Provide the [X, Y] coordinate of the cell's center where the given text is located.  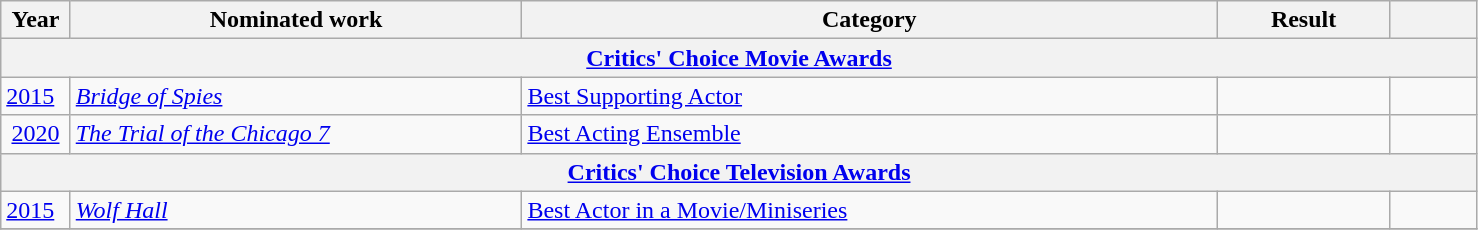
Critics' Choice Movie Awards [740, 58]
Result [1304, 20]
Best Supporting Actor [870, 96]
Category [870, 20]
Bridge of Spies [296, 96]
Wolf Hall [296, 210]
Year [36, 20]
Critics' Choice Television Awards [740, 172]
Nominated work [296, 20]
Best Acting Ensemble [870, 134]
2020 [36, 134]
The Trial of the Chicago 7 [296, 134]
Best Actor in a Movie/Miniseries [870, 210]
